Return the [X, Y] coordinate for the center point of the cell that contains the specified text.  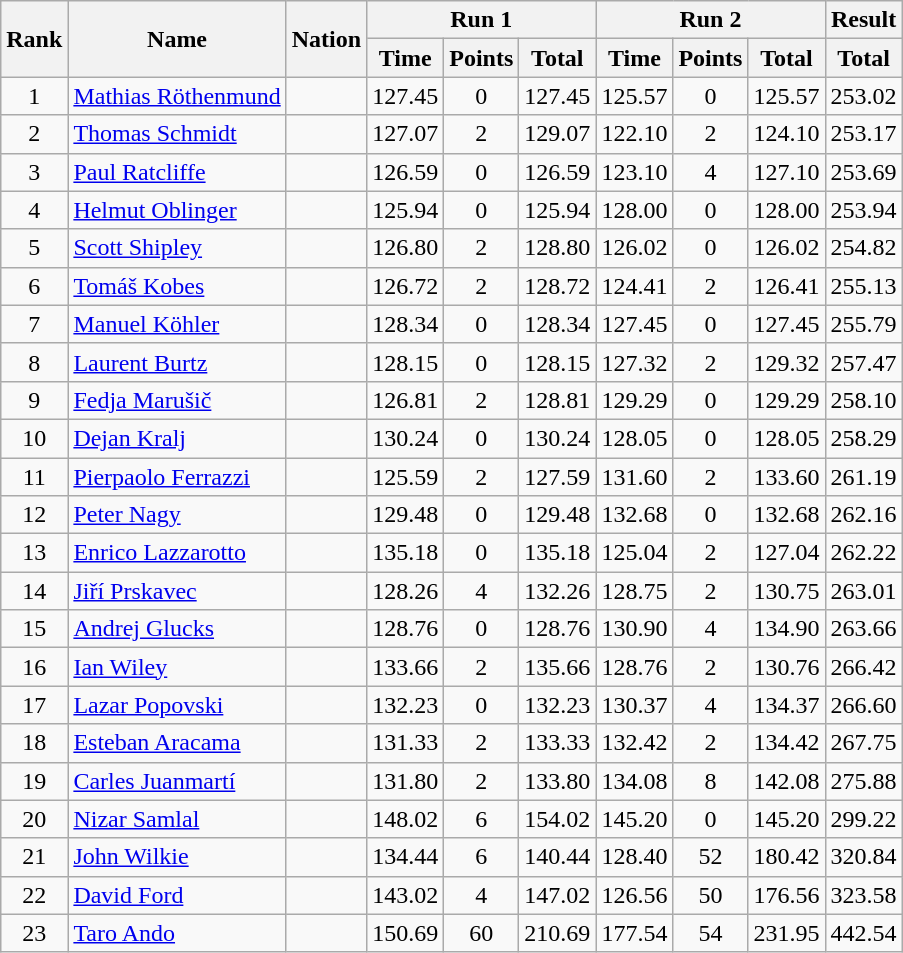
253.69 [864, 172]
18 [34, 743]
123.10 [634, 172]
154.02 [558, 819]
275.88 [864, 781]
177.54 [634, 933]
254.82 [864, 248]
147.02 [558, 895]
David Ford [177, 895]
210.69 [558, 933]
126.81 [406, 400]
11 [34, 477]
176.56 [786, 895]
131.33 [406, 743]
231.95 [786, 933]
255.79 [864, 324]
12 [34, 515]
127.04 [786, 553]
10 [34, 438]
126.41 [786, 286]
134.08 [634, 781]
134.42 [786, 743]
130.76 [786, 667]
126.72 [406, 286]
Andrej Glucks [177, 629]
Result [864, 20]
Rank [34, 39]
Pierpaolo Ferrazzi [177, 477]
1 [34, 96]
John Wilkie [177, 857]
125.59 [406, 477]
9 [34, 400]
Mathias Röthenmund [177, 96]
127.10 [786, 172]
261.19 [864, 477]
7 [34, 324]
127.59 [558, 477]
Dejan Kralj [177, 438]
133.80 [558, 781]
21 [34, 857]
126.56 [634, 895]
267.75 [864, 743]
Ian Wiley [177, 667]
Jiří Prskavec [177, 591]
266.42 [864, 667]
128.81 [558, 400]
54 [710, 933]
Run 1 [482, 20]
258.10 [864, 400]
130.75 [786, 591]
255.13 [864, 286]
Name [177, 39]
122.10 [634, 134]
263.01 [864, 591]
127.32 [634, 362]
Carles Juanmartí [177, 781]
128.72 [558, 286]
129.07 [558, 134]
60 [482, 933]
19 [34, 781]
442.54 [864, 933]
131.60 [634, 477]
134.90 [786, 629]
50 [710, 895]
Tomáš Kobes [177, 286]
148.02 [406, 819]
262.16 [864, 515]
Fedja Marušič [177, 400]
3 [34, 172]
Laurent Burtz [177, 362]
262.22 [864, 553]
Helmut Oblinger [177, 210]
Run 2 [710, 20]
143.02 [406, 895]
128.80 [558, 248]
13 [34, 553]
127.07 [406, 134]
130.37 [634, 705]
323.58 [864, 895]
Paul Ratcliffe [177, 172]
23 [34, 933]
299.22 [864, 819]
266.60 [864, 705]
133.60 [786, 477]
131.80 [406, 781]
140.44 [558, 857]
132.26 [558, 591]
133.33 [558, 743]
Scott Shipley [177, 248]
126.80 [406, 248]
17 [34, 705]
Lazar Popovski [177, 705]
142.08 [786, 781]
253.94 [864, 210]
257.47 [864, 362]
133.66 [406, 667]
135.66 [558, 667]
128.40 [634, 857]
129.32 [786, 362]
132.42 [634, 743]
134.37 [786, 705]
20 [34, 819]
22 [34, 895]
Thomas Schmidt [177, 134]
52 [710, 857]
Esteban Aracama [177, 743]
130.90 [634, 629]
Nizar Samlal [177, 819]
134.44 [406, 857]
125.04 [634, 553]
128.26 [406, 591]
124.41 [634, 286]
128.75 [634, 591]
Enrico Lazzarotto [177, 553]
320.84 [864, 857]
258.29 [864, 438]
15 [34, 629]
150.69 [406, 933]
Taro Ando [177, 933]
180.42 [786, 857]
14 [34, 591]
Manuel Köhler [177, 324]
124.10 [786, 134]
16 [34, 667]
253.02 [864, 96]
Peter Nagy [177, 515]
Nation [326, 39]
263.66 [864, 629]
253.17 [864, 134]
5 [34, 248]
